From the cell containing the given text, extract its center point as (X, Y) coordinate. 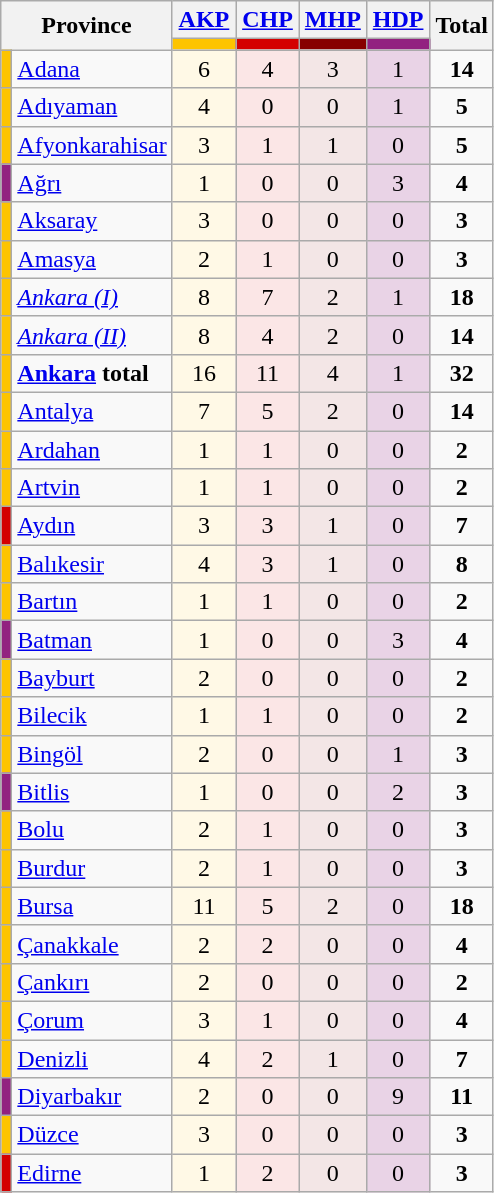
32 (462, 373)
Amasya (92, 259)
Edirne (92, 1173)
Düzce (92, 1135)
Adana (92, 69)
Burdur (92, 868)
Aksaray (92, 221)
Balıkesir (92, 564)
Bursa (92, 906)
Artvin (92, 488)
Çankırı (92, 982)
CHP (268, 20)
Ardahan (92, 449)
Aydın (92, 526)
Ankara total (92, 373)
Çanakkale (92, 944)
Bayburt (92, 678)
HDP (398, 20)
6 (204, 69)
Diyarbakır (92, 1097)
MHP (332, 20)
Province (86, 26)
Afyonkarahisar (92, 145)
Bitlis (92, 792)
Adıyaman (92, 107)
Total (462, 26)
9 (398, 1097)
Batman (92, 640)
Bolu (92, 830)
Ağrı (92, 183)
Antalya (92, 411)
Ankara (II) (92, 335)
Çorum (92, 1020)
16 (204, 373)
Ankara (I) (92, 297)
Bilecik (92, 716)
AKP (204, 20)
Bartın (92, 602)
Denizli (92, 1059)
Bingöl (92, 754)
